Output the [X, Y] coordinate of the center of the cell containing the given text.  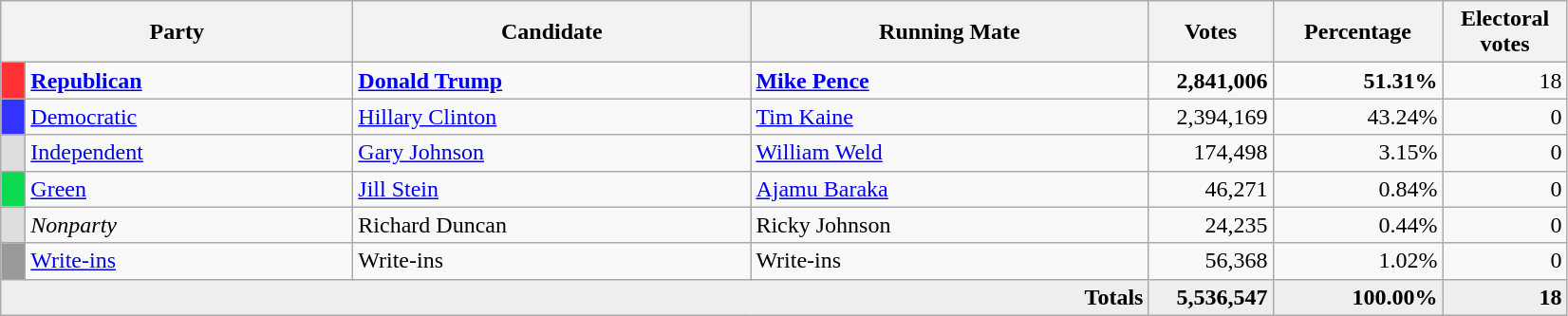
Nonparty [190, 225]
24,235 [1211, 225]
56,368 [1211, 261]
Ajamu Baraka [949, 189]
2,394,169 [1211, 117]
Democratic [190, 117]
43.24% [1357, 117]
0.84% [1357, 189]
0.44% [1357, 225]
Richard Duncan [552, 225]
51.31% [1357, 81]
Gary Johnson [552, 153]
Green [190, 189]
Party [177, 32]
Donald Trump [552, 81]
100.00% [1357, 297]
Electoral votes [1505, 32]
2,841,006 [1211, 81]
Candidate [552, 32]
Votes [1211, 32]
1.02% [1357, 261]
William Weld [949, 153]
Tim Kaine [949, 117]
Independent [190, 153]
Mike Pence [949, 81]
Hillary Clinton [552, 117]
Totals [575, 297]
Percentage [1357, 32]
174,498 [1211, 153]
Running Mate [949, 32]
Republican [190, 81]
5,536,547 [1211, 297]
3.15% [1357, 153]
Ricky Johnson [949, 225]
46,271 [1211, 189]
Jill Stein [552, 189]
